Detect which cell encompasses the target text, then output its (x, y) center coordinate. 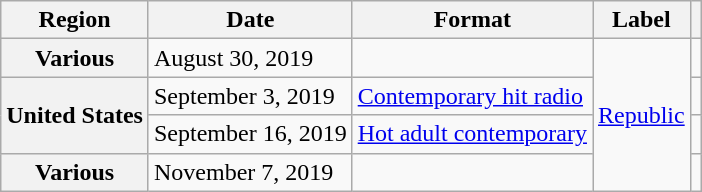
September 16, 2019 (250, 134)
Hot adult contemporary (472, 134)
November 7, 2019 (250, 172)
Republic (641, 115)
September 3, 2019 (250, 96)
United States (75, 115)
Region (75, 20)
Contemporary hit radio (472, 96)
Label (641, 20)
Format (472, 20)
Date (250, 20)
August 30, 2019 (250, 58)
